Provide the (X, Y) coordinate of the cell's center where the given text is located.  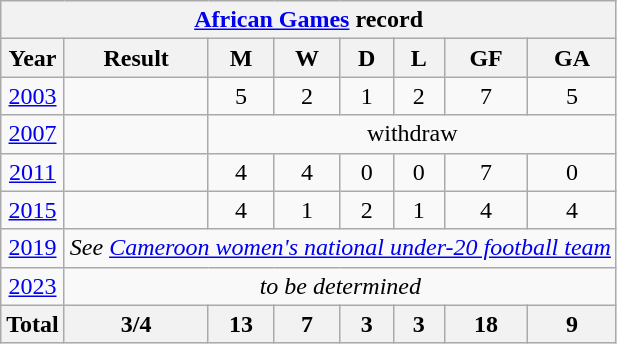
L (418, 58)
3/4 (136, 324)
D (366, 58)
2023 (33, 286)
withdraw (412, 134)
2003 (33, 96)
GF (486, 58)
Result (136, 58)
GA (572, 58)
W (307, 58)
2007 (33, 134)
13 (241, 324)
9 (572, 324)
Year (33, 58)
2015 (33, 210)
to be determined (340, 286)
2011 (33, 172)
See Cameroon women's national under-20 football team (340, 248)
Total (33, 324)
18 (486, 324)
African Games record (309, 20)
2019 (33, 248)
M (241, 58)
